From the cell containing the given text, extract its center point as [X, Y] coordinate. 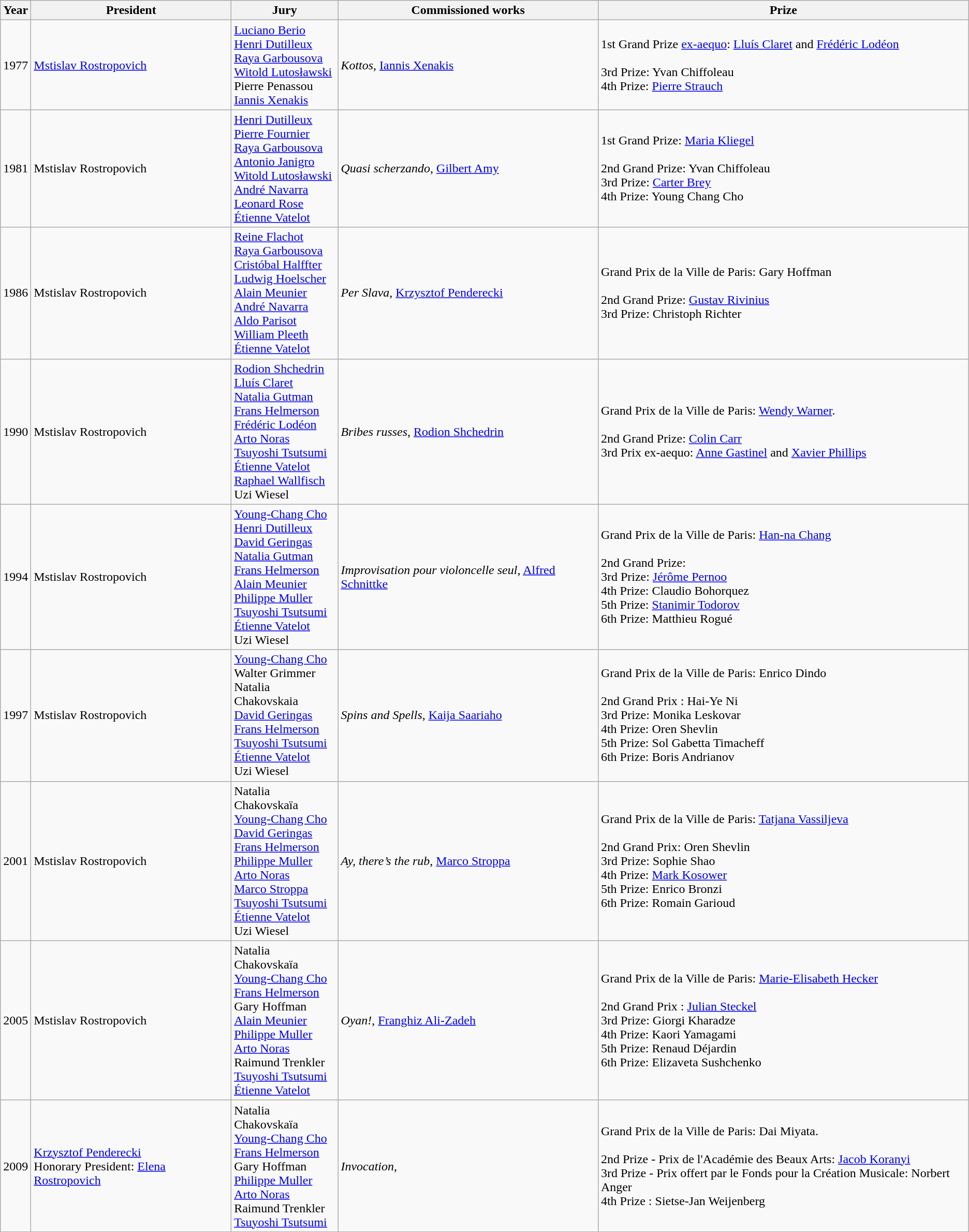
Oyan!, Franghiz Ali-Zadeh [468, 1020]
2001 [16, 861]
Prize [783, 10]
1981 [16, 169]
Natalia Chakovskaïa Young-Chang Cho Frans Helmerson Gary Hoffman Philippe Muller Arto Noras Raimund Trenkler Tsuyoshi Tsutsumi [285, 1166]
1994 [16, 577]
Krzysztof PendereckiHonorary President: Elena Rostropovich [131, 1166]
Young-Chang Cho Walter Grimmer Natalia Chakovskaia David Geringas Frans Helmerson Tsuyoshi Tsutsumi Étienne Vatelot Uzi Wiesel [285, 715]
1977 [16, 65]
Improvisation pour violoncelle seul, Alfred Schnittke [468, 577]
Grand Prix de la Ville de Paris: Gary Hoffman 2nd Grand Prize: Gustav Rivinius 3rd Prize: Christoph Richter [783, 293]
1986 [16, 293]
Per Slava, Krzysztof Penderecki [468, 293]
Luciano Berio Henri Dutilleux Raya Garbousova Witold Lutosławski Pierre Penassou Iannis Xenakis [285, 65]
Commissioned works [468, 10]
1st Grand Prize: Maria Kliegel2nd Grand Prize: Yvan Chiffoleau 3rd Prize: Carter Brey 4th Prize: Young Chang Cho [783, 169]
1st Grand Prize ex-aequo: Lluís Claret and Frédéric Lodéon3rd Prize: Yvan Chiffoleau 4th Prize: Pierre Strauch [783, 65]
Grand Prix de la Ville de Paris: Wendy Warner. 2nd Grand Prize: Colin Carr 3rd Prix ex-aequo: Anne Gastinel and Xavier Phillips [783, 432]
Henri Dutilleux Pierre Fournier Raya Garbousova Antonio Janigro Witold Lutosławski André Navarra Leonard Rose Étienne Vatelot [285, 169]
Quasi scherzando, Gilbert Amy [468, 169]
Reine Flachot Raya Garbousova Cristóbal Halffter Ludwig Hoelscher Alain Meunier André Navarra Aldo Parisot William Pleeth Étienne Vatelot [285, 293]
Year [16, 10]
Bribes russes, Rodion Shchedrin [468, 432]
1990 [16, 432]
Spins and Spells, Kaija Saariaho [468, 715]
Kottos, Iannis Xenakis [468, 65]
2009 [16, 1166]
Invocation, [468, 1166]
1997 [16, 715]
President [131, 10]
Jury [285, 10]
Ay, there’s the rub, Marco Stroppa [468, 861]
2005 [16, 1020]
